Locate the cell with the specified text and output its [X, Y] center coordinate. 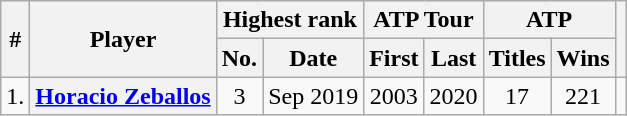
First [394, 58]
Highest rank [290, 20]
No. [239, 58]
3 [239, 96]
Player [123, 39]
Sep 2019 [314, 96]
2020 [454, 96]
Wins [583, 58]
Last [454, 58]
17 [517, 96]
ATP Tour [424, 20]
Horacio Zeballos [123, 96]
2003 [394, 96]
Date [314, 58]
Titles [517, 58]
221 [583, 96]
1. [16, 96]
ATP [549, 20]
# [16, 39]
